Search for the cell housing the specified text and yield its (X, Y) center coordinate. 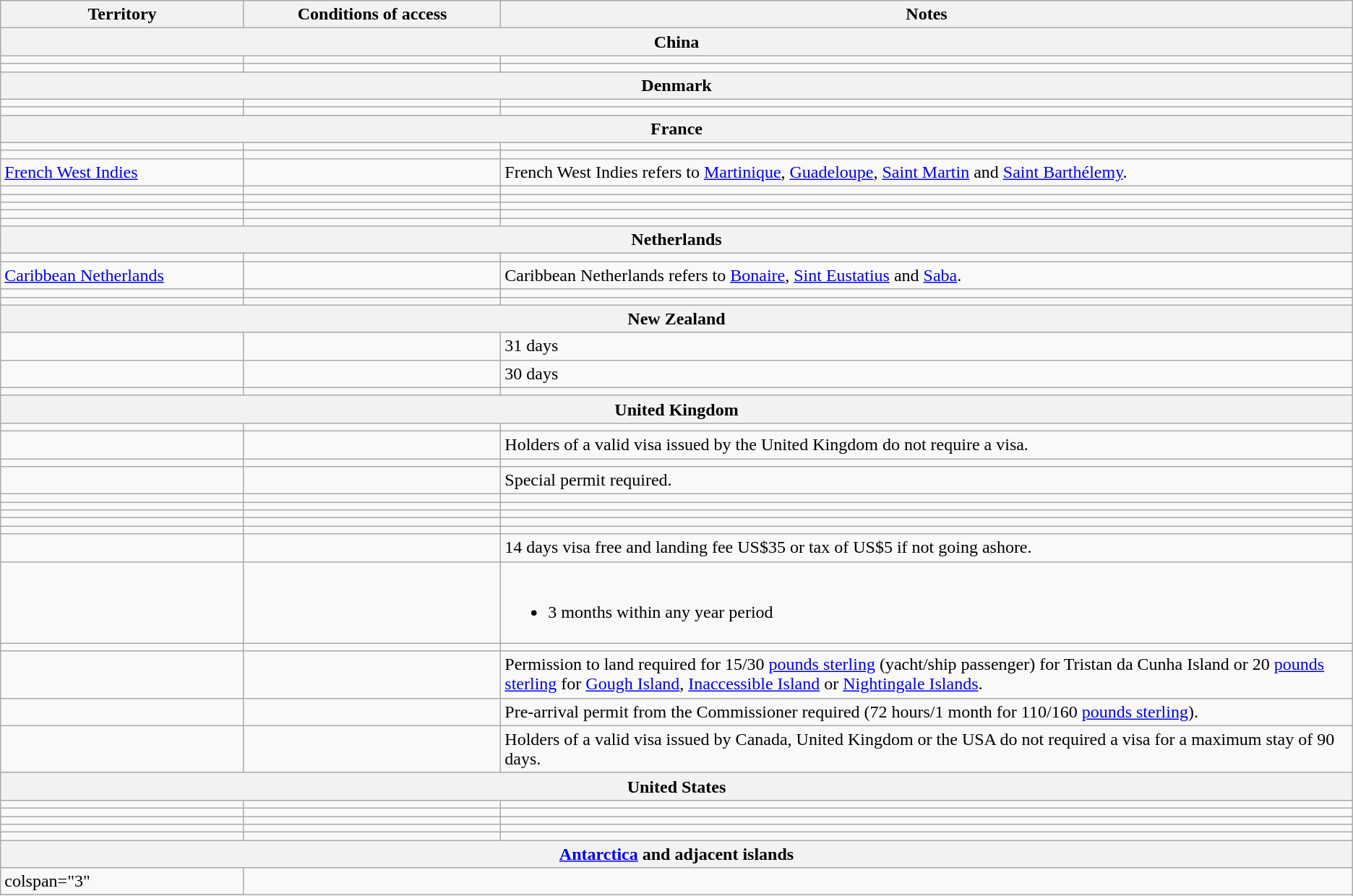
Notes (927, 14)
French West Indies (123, 172)
Special permit required. (927, 481)
Conditions of access (371, 14)
United Kingdom (676, 409)
31 days (927, 346)
Holders of a valid visa issued by the United Kingdom do not require a visa. (927, 444)
Antarctica and adjacent islands (676, 854)
Netherlands (676, 240)
colspan="3" (123, 882)
Caribbean Netherlands refers to Bonaire, Sint Eustatius and Saba. (927, 275)
New Zealand (676, 319)
Holders of a valid visa issued by Canada, United Kingdom or the USA do not required a visa for a maximum stay of 90 days. (927, 749)
United States (676, 786)
30 days (927, 374)
Denmark (676, 85)
3 months within any year period (927, 603)
China (676, 42)
Pre-arrival permit from the Commissioner required (72 hours/1 month for 110/160 pounds sterling). (927, 712)
Caribbean Netherlands (123, 275)
France (676, 129)
French West Indies refers to Martinique, Guadeloupe, Saint Martin and Saint Barthélemy. (927, 172)
Territory (123, 14)
14 days visa free and landing fee US$35 or tax of US$5 if not going ashore. (927, 548)
